Search for the cell housing the specified text and yield its (X, Y) center coordinate. 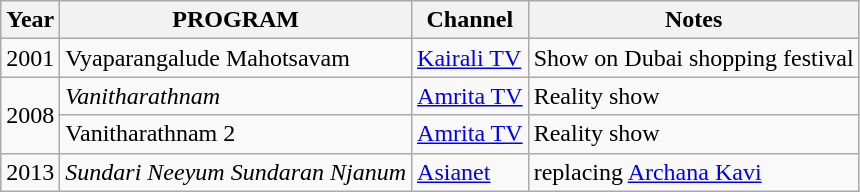
2001 (30, 58)
Vyaparangalude Mahotsavam (236, 58)
Year (30, 20)
Notes (694, 20)
Sundari Neeyum Sundaran Njanum (236, 172)
Show on Dubai shopping festival (694, 58)
Asianet (470, 172)
replacing Archana Kavi (694, 172)
Vanitharathnam 2 (236, 134)
Channel (470, 20)
2008 (30, 115)
Vanitharathnam (236, 96)
PROGRAM (236, 20)
2013 (30, 172)
Kairali TV (470, 58)
